Pinpoint the cell where the given text exists, returning its (x, y) midpoint coordinate. 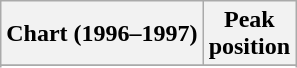
Chart (1996–1997) (102, 34)
Peakposition (249, 34)
